For the text-containing cell, return its midpoint in [X, Y] coordinate format. 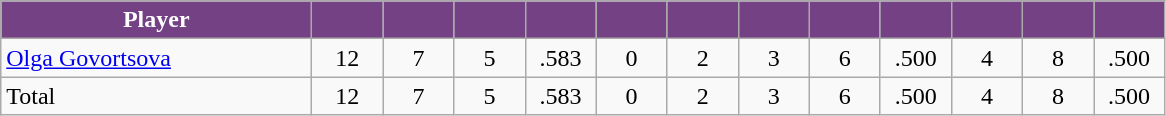
Total [156, 96]
Olga Govortsova [156, 58]
Player [156, 20]
